Search for the cell housing the specified text and yield its (x, y) center coordinate. 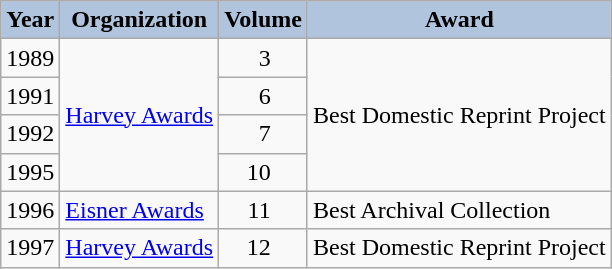
1995 (30, 172)
1991 (30, 96)
3 (264, 58)
1989 (30, 58)
1996 (30, 210)
Award (459, 20)
11 (264, 210)
10 (264, 172)
7 (264, 134)
1992 (30, 134)
6 (264, 96)
12 (264, 248)
Organization (140, 20)
Best Archival Collection (459, 210)
1997 (30, 248)
Year (30, 20)
Eisner Awards (140, 210)
Volume (264, 20)
